Pinpoint the cell where the given text exists, returning its (X, Y) midpoint coordinate. 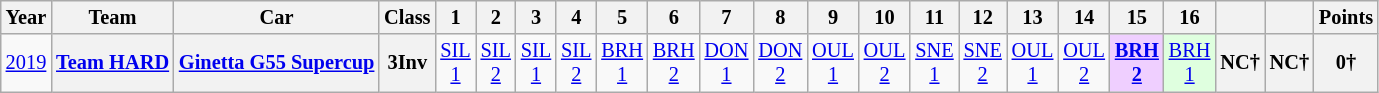
16 (1190, 17)
DON2 (780, 63)
0† (1346, 63)
7 (727, 17)
3Inv (407, 63)
9 (833, 17)
Points (1346, 17)
8 (780, 17)
DON1 (727, 63)
3 (536, 17)
12 (983, 17)
Class (407, 17)
SNE1 (934, 63)
Year (26, 17)
2019 (26, 63)
14 (1084, 17)
13 (1033, 17)
2 (496, 17)
Ginetta G55 Supercup (276, 63)
10 (885, 17)
Car (276, 17)
15 (1137, 17)
4 (576, 17)
11 (934, 17)
5 (622, 17)
1 (455, 17)
Team (112, 17)
Team HARD (112, 63)
SNE2 (983, 63)
6 (674, 17)
